Search for the cell housing the specified text and yield its [x, y] center coordinate. 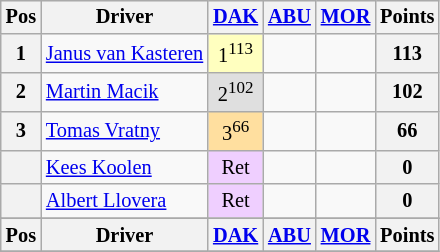
2 [21, 92]
3 [21, 132]
1113 [236, 54]
1 [21, 54]
Albert Llovera [124, 201]
2102 [236, 92]
Janus van Kasteren [124, 54]
Kees Koolen [124, 168]
113 [407, 54]
366 [236, 132]
102 [407, 92]
66 [407, 132]
Tomas Vratny [124, 132]
Martin Macik [124, 92]
